From the cell containing the given text, extract its center point as [x, y] coordinate. 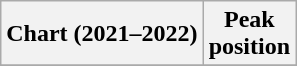
Chart (2021–2022) [102, 34]
Peakposition [249, 34]
